Extract the (X, Y) coordinate from the center of the cell holding the provided text.  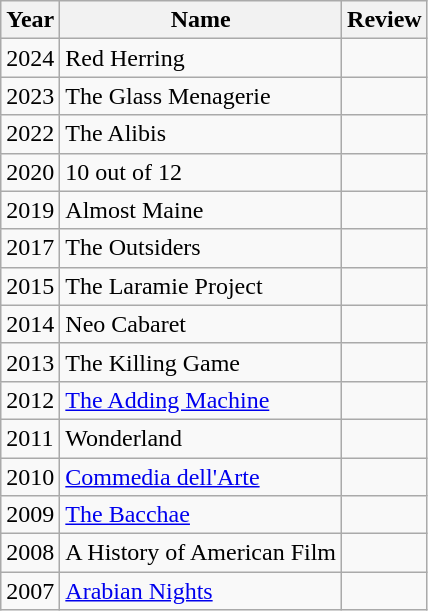
Red Herring (201, 58)
Review (385, 20)
The Adding Machine (201, 400)
2017 (30, 248)
Year (30, 20)
2022 (30, 134)
2008 (30, 553)
2019 (30, 210)
The Alibis (201, 134)
The Outsiders (201, 248)
2012 (30, 400)
Commedia dell'Arte (201, 477)
2020 (30, 172)
Wonderland (201, 438)
2013 (30, 362)
2007 (30, 591)
The Laramie Project (201, 286)
Name (201, 20)
Arabian Nights (201, 591)
2015 (30, 286)
2010 (30, 477)
2023 (30, 96)
10 out of 12 (201, 172)
A History of American Film (201, 553)
2024 (30, 58)
The Killing Game (201, 362)
2014 (30, 324)
The Bacchae (201, 515)
2009 (30, 515)
Almost Maine (201, 210)
The Glass Menagerie (201, 96)
2011 (30, 438)
Neo Cabaret (201, 324)
